Determine the [X, Y] coordinate at the center of the cell enclosing the given text.  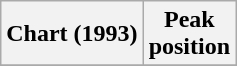
Peakposition [189, 34]
Chart (1993) [72, 34]
